Determine the [X, Y] coordinate at the center of the cell enclosing the given text.  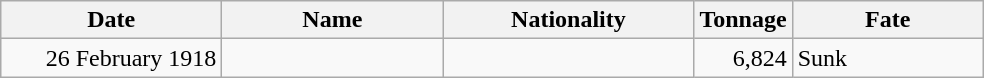
Nationality [568, 20]
26 February 1918 [112, 58]
Fate [888, 20]
Tonnage [743, 20]
6,824 [743, 58]
Sunk [888, 58]
Date [112, 20]
Name [332, 20]
